Scan for the cell matching the given text and deliver its [X, Y] coordinate at center. 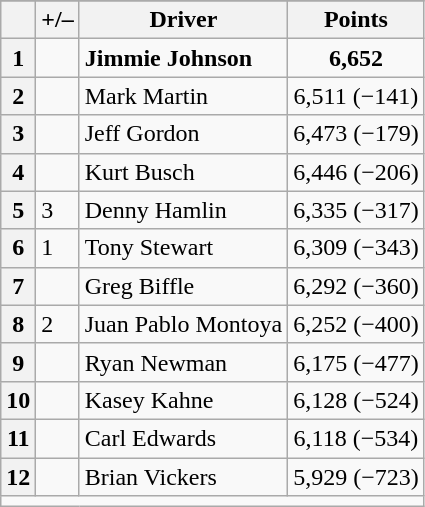
Jeff Gordon [183, 134]
6,252 (−400) [356, 324]
Points [356, 20]
5,929 (−723) [356, 477]
6,128 (−524) [356, 400]
+/– [58, 20]
11 [18, 438]
9 [18, 362]
6,652 [356, 58]
6,511 (−141) [356, 96]
12 [18, 477]
7 [18, 286]
6,473 (−179) [356, 134]
6,446 (−206) [356, 172]
Mark Martin [183, 96]
8 [18, 324]
6,292 (−360) [356, 286]
Ryan Newman [183, 362]
6 [18, 248]
10 [18, 400]
Kurt Busch [183, 172]
5 [18, 210]
Denny Hamlin [183, 210]
Carl Edwards [183, 438]
Juan Pablo Montoya [183, 324]
Driver [183, 20]
Greg Biffle [183, 286]
Brian Vickers [183, 477]
6,335 (−317) [356, 210]
6,309 (−343) [356, 248]
Tony Stewart [183, 248]
6,118 (−534) [356, 438]
Kasey Kahne [183, 400]
6,175 (−477) [356, 362]
4 [18, 172]
Jimmie Johnson [183, 58]
